Detect which cell encompasses the target text, then output its [X, Y] center coordinate. 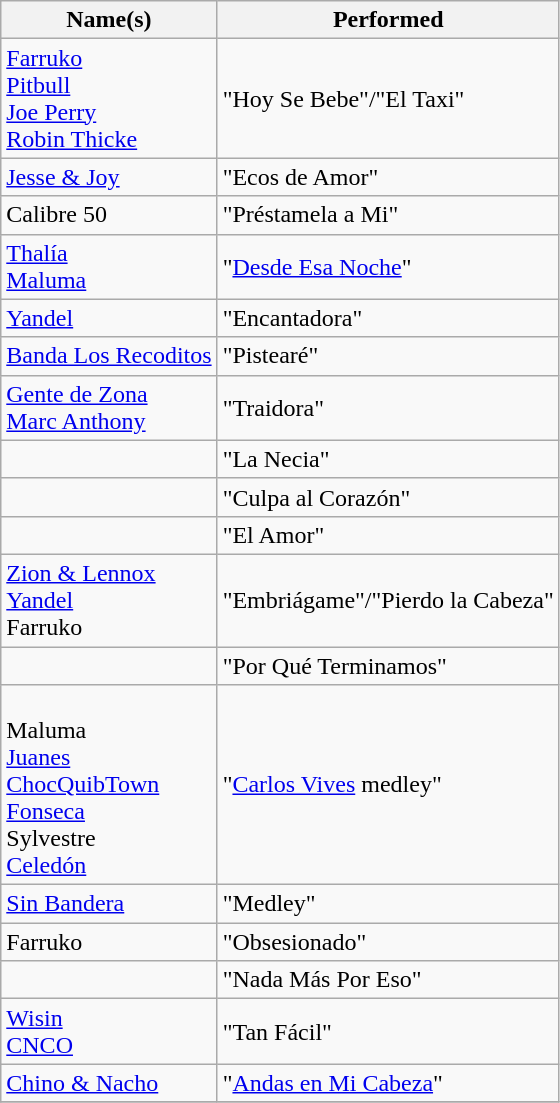
"Préstamela a Mi" [388, 215]
Name(s) [109, 20]
Gente de ZonaMarc Anthony [109, 408]
Zion & LennoxYandelFarruko [109, 600]
"Tan Fácil" [388, 1032]
Yandel [109, 318]
ThalíaMaluma [109, 266]
"Nada Más Por Eso" [388, 980]
"El Amor" [388, 535]
"La Necia" [388, 459]
"Traidora" [388, 408]
"Culpa al Corazón" [388, 497]
"Embriágame"/"Pierdo la Cabeza" [388, 600]
Jesse & Joy [109, 177]
"Medley" [388, 904]
MalumaJuanesChocQuibTownFonsecaSylvestreCeledón [109, 785]
"Encantadora" [388, 318]
"Andas en Mi Cabeza" [388, 1083]
"Desde Esa Noche" [388, 266]
Performed [388, 20]
Banda Los Recoditos [109, 356]
"Hoy Se Bebe"/"El Taxi" [388, 98]
"Ecos de Amor" [388, 177]
WisinCNCO [109, 1032]
"Pistearé" [388, 356]
Calibre 50 [109, 215]
"Carlos Vives medley" [388, 785]
Farruko [109, 942]
Sin Bandera [109, 904]
FarrukoPitbullJoe PerryRobin Thicke [109, 98]
Chino & Nacho [109, 1083]
"Por Qué Terminamos" [388, 665]
"Obsesionado" [388, 942]
